Detect which cell encompasses the target text, then output its (x, y) center coordinate. 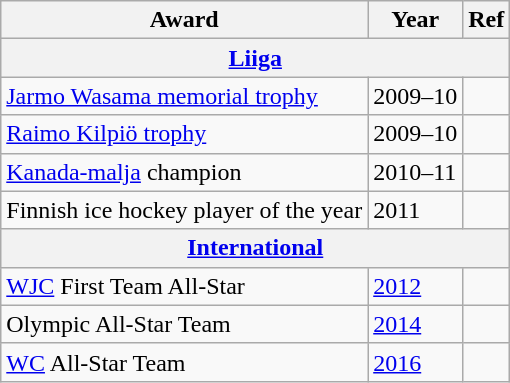
Year (416, 20)
WJC First Team All-Star (184, 286)
2014 (416, 324)
2012 (416, 286)
Award (184, 20)
Jarmo Wasama memorial trophy (184, 96)
International (256, 248)
WC All-Star Team (184, 362)
Raimo Kilpiö trophy (184, 134)
Olympic All-Star Team (184, 324)
Liiga (256, 58)
2016 (416, 362)
Finnish ice hockey player of the year (184, 210)
Kanada-malja champion (184, 172)
2010–11 (416, 172)
Ref (486, 20)
2011 (416, 210)
